Search for the cell housing the specified text and yield its [X, Y] center coordinate. 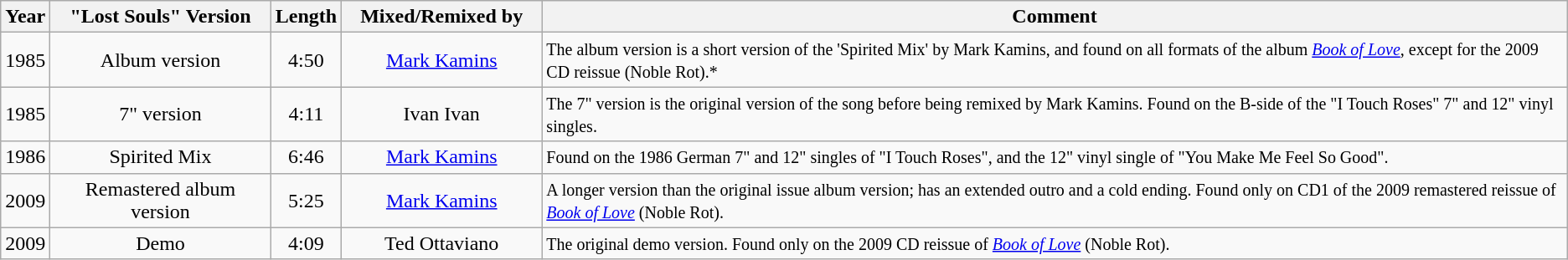
Spirited Mix [161, 157]
4:11 [306, 114]
Mixed/Remixed by [442, 17]
Demo [161, 243]
7" version [161, 114]
Length [306, 17]
Album version [161, 60]
The original demo version. Found only on the 2009 CD reissue of Book of Love (Noble Rot). [1055, 243]
5:25 [306, 201]
Comment [1055, 17]
1986 [25, 157]
6:46 [306, 157]
Year [25, 17]
Ted Ottaviano [442, 243]
Ivan Ivan [442, 114]
4:09 [306, 243]
Remastered album version [161, 201]
Found on the 1986 German 7" and 12" singles of "I Touch Roses", and the 12" vinyl single of "You Make Me Feel So Good". [1055, 157]
"Lost Souls" Version [161, 17]
4:50 [306, 60]
